Scan for the cell matching the given text and deliver its [x, y] coordinate at center. 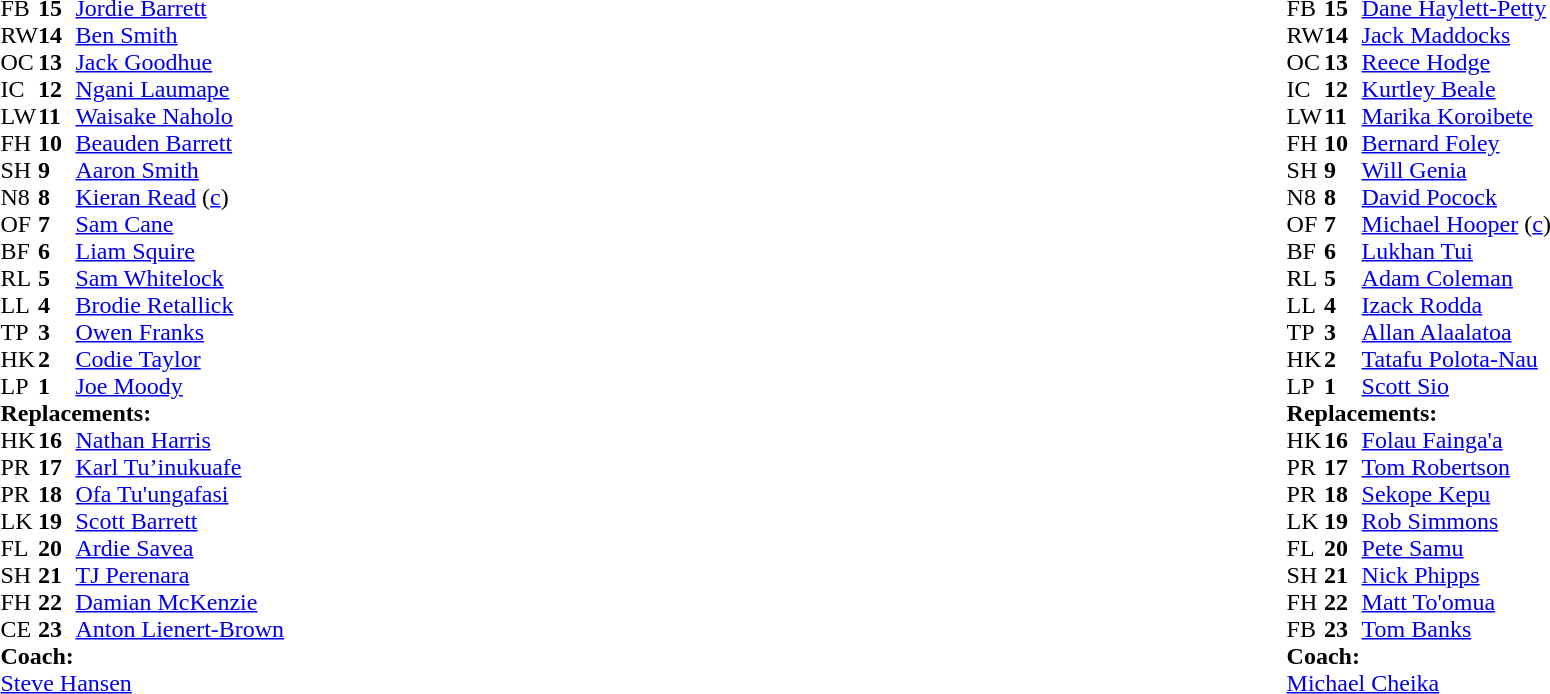
Liam Squire [180, 252]
FB [1306, 630]
Nathan Harris [180, 440]
Coach: [142, 656]
Brodie Retallick [180, 306]
Aaron Smith [180, 170]
Jack Goodhue [180, 62]
Kieran Read (c) [180, 198]
Ofa Tu'ungafasi [180, 494]
Damian McKenzie [180, 602]
TJ Perenara [180, 576]
Codie Taylor [180, 360]
Waisake Naholo [180, 116]
Ardie Savea [180, 548]
Owen Franks [180, 332]
Ngani Laumape [180, 90]
Ben Smith [180, 36]
Sam Cane [180, 224]
Anton Lienert-Brown [180, 630]
CE [19, 630]
Beauden Barrett [180, 144]
Replacements: [142, 414]
Scott Barrett [180, 522]
Karl Tu’inukuafe [180, 468]
Joe Moody [180, 386]
Sam Whitelock [180, 278]
